Detect which cell encompasses the target text, then output its (x, y) center coordinate. 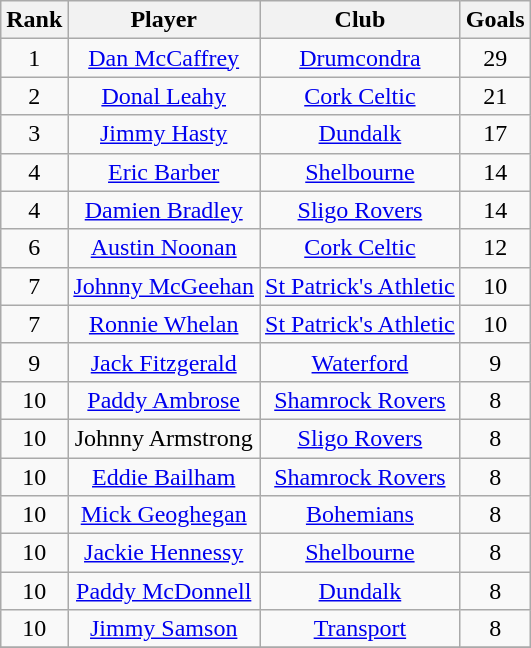
Austin Noonan (164, 248)
Eddie Bailham (164, 477)
Rank (34, 20)
Jimmy Hasty (164, 134)
Paddy McDonnell (164, 591)
Johnny McGeehan (164, 286)
1 (34, 58)
3 (34, 134)
Jimmy Samson (164, 629)
Eric Barber (164, 172)
12 (495, 248)
Dan McCaffrey (164, 58)
Johnny Armstrong (164, 438)
Jack Fitzgerald (164, 362)
Drumcondra (360, 58)
21 (495, 96)
2 (34, 96)
Donal Leahy (164, 96)
Bohemians (360, 515)
Ronnie Whelan (164, 324)
Paddy Ambrose (164, 400)
Club (360, 20)
Transport (360, 629)
6 (34, 248)
Jackie Hennessy (164, 553)
Mick Geoghegan (164, 515)
Waterford (360, 362)
29 (495, 58)
17 (495, 134)
Goals (495, 20)
Player (164, 20)
Damien Bradley (164, 210)
